Find where the given text appears and provide that cell's center as (X, Y) coordinate. 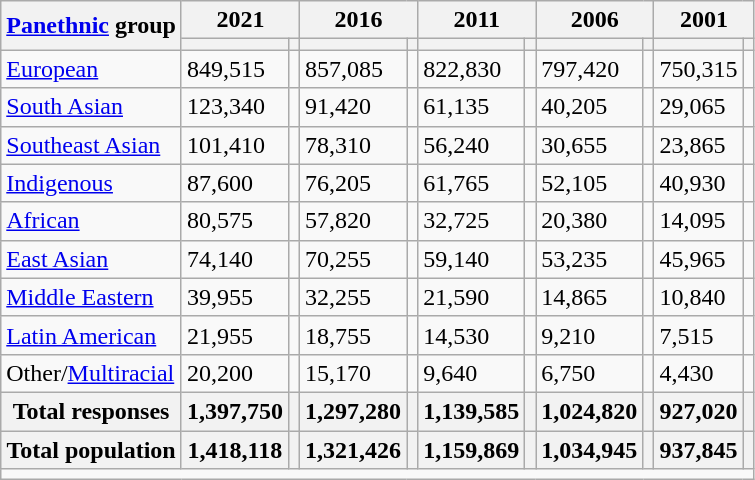
52,105 (590, 183)
Other/Multiracial (92, 373)
2016 (359, 20)
2021 (240, 20)
10,840 (698, 297)
40,205 (590, 107)
European (92, 69)
2011 (477, 20)
1,159,869 (472, 449)
1,418,118 (234, 449)
30,655 (590, 145)
1,034,945 (590, 449)
32,725 (472, 221)
91,420 (354, 107)
857,085 (354, 69)
61,135 (472, 107)
76,205 (354, 183)
14,530 (472, 335)
101,410 (234, 145)
80,575 (234, 221)
1,139,585 (472, 411)
6,750 (590, 373)
Latin American (92, 335)
21,590 (472, 297)
4,430 (698, 373)
123,340 (234, 107)
South Asian (92, 107)
18,755 (354, 335)
20,380 (590, 221)
822,830 (472, 69)
78,310 (354, 145)
29,065 (698, 107)
Indigenous (92, 183)
56,240 (472, 145)
East Asian (92, 259)
1,321,426 (354, 449)
African (92, 221)
40,930 (698, 183)
70,255 (354, 259)
Panethnic group (92, 26)
750,315 (698, 69)
1,397,750 (234, 411)
2006 (595, 20)
2001 (704, 20)
39,955 (234, 297)
Middle Eastern (92, 297)
937,845 (698, 449)
797,420 (590, 69)
927,020 (698, 411)
14,865 (590, 297)
Total population (92, 449)
57,820 (354, 221)
59,140 (472, 259)
74,140 (234, 259)
849,515 (234, 69)
1,024,820 (590, 411)
Southeast Asian (92, 145)
7,515 (698, 335)
9,210 (590, 335)
32,255 (354, 297)
Total responses (92, 411)
61,765 (472, 183)
23,865 (698, 145)
15,170 (354, 373)
20,200 (234, 373)
21,955 (234, 335)
45,965 (698, 259)
53,235 (590, 259)
87,600 (234, 183)
9,640 (472, 373)
14,095 (698, 221)
1,297,280 (354, 411)
